Search for the cell housing the specified text and yield its [x, y] center coordinate. 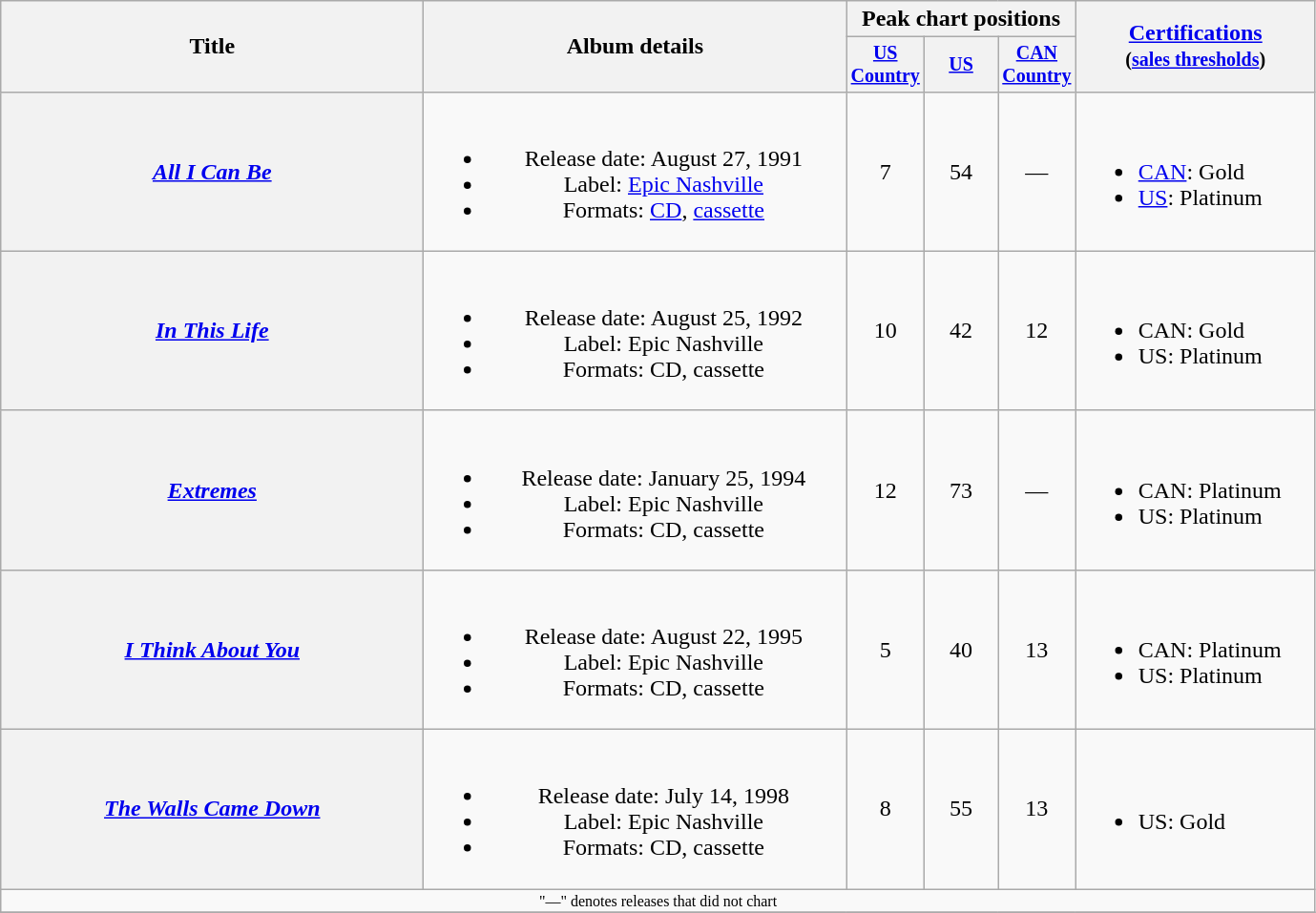
40 [962, 649]
Release date: January 25, 1994Label: Epic NashvilleFormats: CD, cassette [636, 490]
All I Can Be [212, 172]
"—" denotes releases that did not chart [658, 901]
8 [886, 809]
Certifications(sales thresholds) [1195, 47]
Extremes [212, 490]
Peak chart positions [961, 19]
Release date: August 25, 1992Label: Epic NashvilleFormats: CD, cassette [636, 330]
Release date: August 27, 1991Label: Epic NashvilleFormats: CD, cassette [636, 172]
7 [886, 172]
In This Life [212, 330]
Title [212, 47]
73 [962, 490]
54 [962, 172]
Album details [636, 47]
Release date: July 14, 1998Label: Epic NashvilleFormats: CD, cassette [636, 809]
42 [962, 330]
US: Gold [1195, 809]
55 [962, 809]
US Country [886, 65]
CAN Country [1037, 65]
I Think About You [212, 649]
US [962, 65]
5 [886, 649]
The Walls Came Down [212, 809]
Release date: August 22, 1995Label: Epic NashvilleFormats: CD, cassette [636, 649]
10 [886, 330]
